Extract the (X, Y) coordinate from the center of the cell holding the provided text.  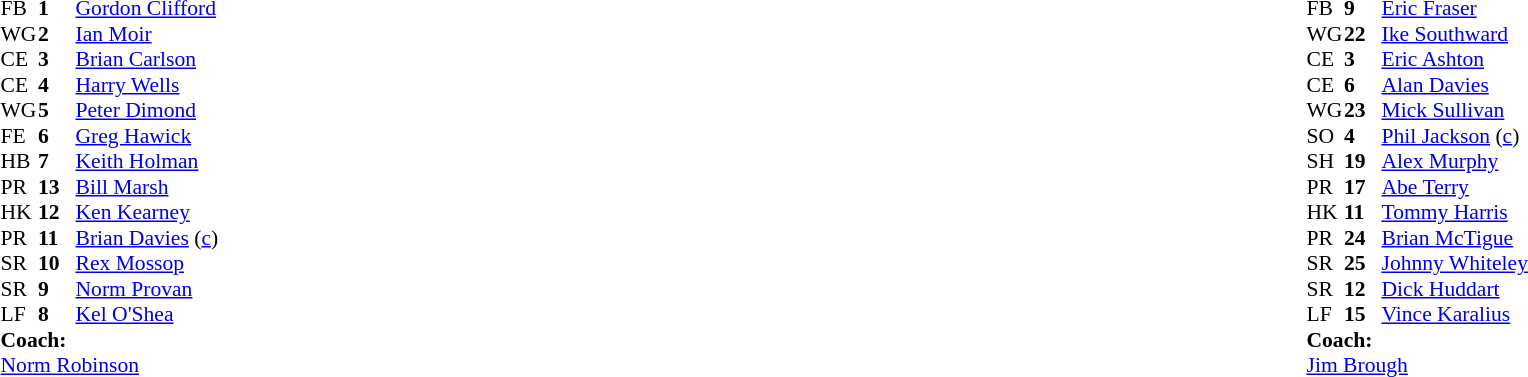
7 (57, 161)
Johnny Whiteley (1454, 263)
Brian Davies (c) (148, 238)
Eric Ashton (1454, 59)
Norm Provan (148, 289)
Peter Dimond (148, 111)
Ike Southward (1454, 34)
FE (19, 136)
Tommy Harris (1454, 213)
8 (57, 315)
23 (1363, 111)
Kel O'Shea (148, 315)
Alex Murphy (1454, 161)
Harry Wells (148, 85)
Rex Mossop (148, 263)
Greg Hawick (148, 136)
Phil Jackson (c) (1454, 136)
2 (57, 34)
10 (57, 263)
Dick Huddart (1454, 289)
Ian Moir (148, 34)
HB (19, 161)
Ken Kearney (148, 213)
9 (57, 289)
Mick Sullivan (1454, 111)
Vince Karalius (1454, 315)
Brian McTigue (1454, 238)
5 (57, 111)
SH (1325, 161)
22 (1363, 34)
17 (1363, 187)
25 (1363, 263)
Abe Terry (1454, 187)
SO (1325, 136)
Brian Carlson (148, 59)
19 (1363, 161)
15 (1363, 315)
Keith Holman (148, 161)
13 (57, 187)
24 (1363, 238)
Bill Marsh (148, 187)
Alan Davies (1454, 85)
